Output the [x, y] coordinate of the center of the cell containing the given text.  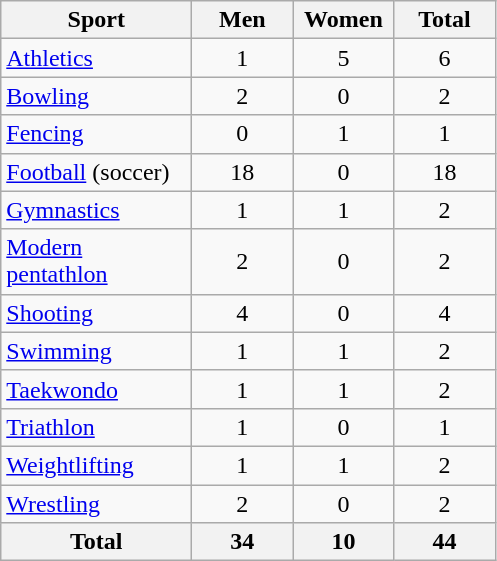
Gymnastics [96, 210]
Taekwondo [96, 389]
Wrestling [96, 503]
10 [344, 542]
Triathlon [96, 427]
5 [344, 58]
Sport [96, 20]
Modern pentathlon [96, 262]
Athletics [96, 58]
Football (soccer) [96, 172]
Weightlifting [96, 465]
Men [242, 20]
Bowling [96, 96]
34 [242, 542]
44 [444, 542]
6 [444, 58]
Swimming [96, 351]
Fencing [96, 134]
Shooting [96, 313]
Women [344, 20]
